Capture the cell that displays the provided text and extract its (x, y) central coordinate. 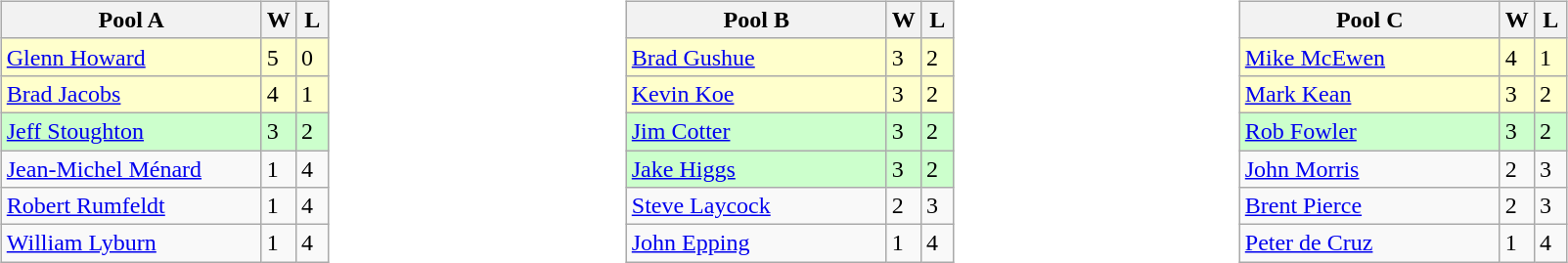
Pool A (131, 20)
Pool B (756, 20)
Brad Jacobs (131, 94)
William Lyburn (131, 243)
0 (312, 57)
Jim Cotter (756, 131)
John Morris (1369, 169)
Brad Gushue (756, 57)
5 (278, 57)
Mark Kean (1369, 94)
Jeff Stoughton (131, 131)
Jean-Michel Ménard (131, 169)
Steve Laycock (756, 206)
Glenn Howard (131, 57)
Peter de Cruz (1369, 243)
John Epping (756, 243)
Rob Fowler (1369, 131)
Pool C (1369, 20)
Brent Pierce (1369, 206)
Jake Higgs (756, 169)
Mike McEwen (1369, 57)
Kevin Koe (756, 94)
Robert Rumfeldt (131, 206)
